For the text-containing cell, return its midpoint in [X, Y] coordinate format. 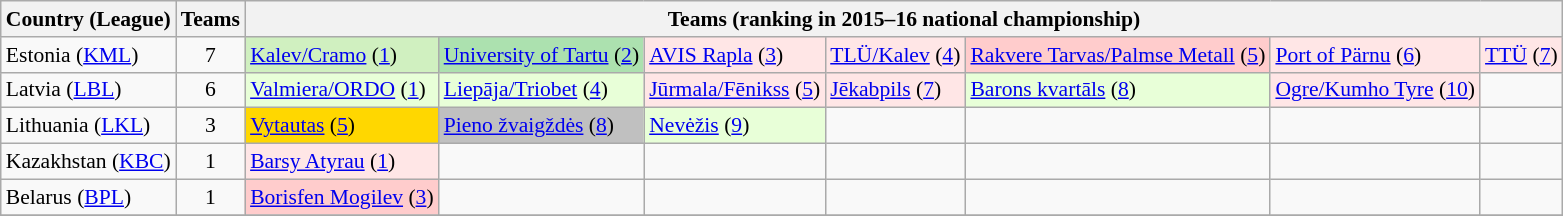
7 [210, 55]
6 [210, 90]
Kazakhstan (KBC) [88, 162]
AVIS Rapla (3) [734, 55]
Country (League) [88, 19]
University of Tartu (2) [542, 55]
Estonia (KML) [88, 55]
Rakvere Tarvas/Palmse Metall (5) [1118, 55]
Borisfen Mogilev (3) [342, 197]
Liepāja/Triobet (4) [542, 90]
Jēkabpils (7) [895, 90]
3 [210, 126]
Lithuania (LKL) [88, 126]
Belarus (BPL) [88, 197]
Ogre/Kumho Tyre (10) [1375, 90]
Barsy Atyrau (1) [342, 162]
Teams [210, 19]
Jūrmala/Fēnikss (5) [734, 90]
Barons kvartāls (8) [1118, 90]
TTÜ (7) [1522, 55]
Valmiera/ORDO (1) [342, 90]
TLÜ/Kalev (4) [895, 55]
Teams (ranking in 2015–16 national championship) [904, 19]
Kalev/Cramo (1) [342, 55]
Latvia (LBL) [88, 90]
Pieno žvaigždės (8) [542, 126]
Port of Pärnu (6) [1375, 55]
Vytautas (5) [342, 126]
Nevėžis (9) [734, 126]
